Scan for the cell matching the given text and deliver its (X, Y) coordinate at center. 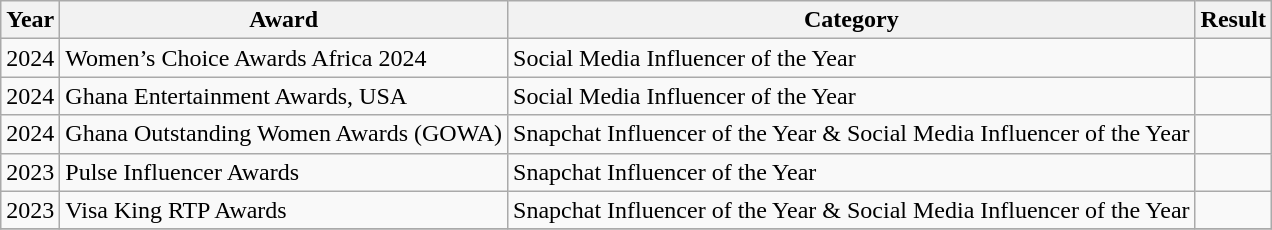
Women’s Choice Awards Africa 2024 (284, 58)
Pulse Influencer Awards (284, 172)
Award (284, 20)
Ghana Outstanding Women Awards (GOWA) (284, 134)
Year (30, 20)
Ghana Entertainment Awards, USA (284, 96)
Snapchat Influencer of the Year (852, 172)
Visa King RTP Awards (284, 210)
Result (1233, 20)
Category (852, 20)
